Find where the given text appears and provide that cell's center as [X, Y] coordinate. 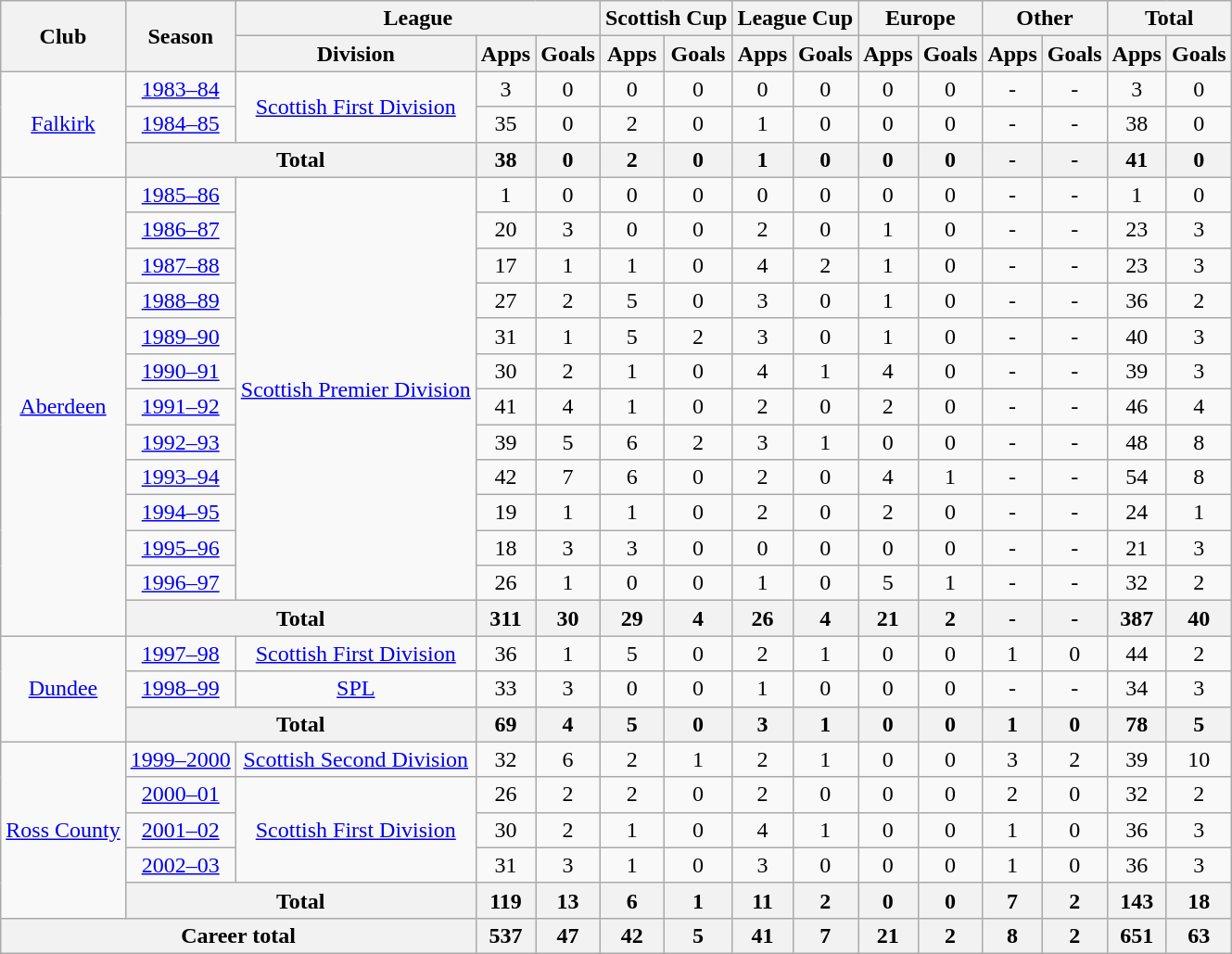
Scottish Premier Division [356, 389]
19 [505, 513]
63 [1199, 935]
35 [505, 124]
1997–98 [180, 654]
27 [505, 300]
1983–84 [180, 89]
League [417, 19]
46 [1137, 406]
Season [180, 36]
1985–86 [180, 195]
44 [1137, 654]
24 [1137, 513]
78 [1137, 724]
13 [568, 900]
29 [631, 618]
11 [762, 900]
34 [1137, 689]
Falkirk [63, 124]
Other [1045, 19]
10 [1199, 759]
Scottish Cup [666, 19]
69 [505, 724]
387 [1137, 618]
Scottish Second Division [356, 759]
Ross County [63, 830]
54 [1137, 477]
537 [505, 935]
1987–88 [180, 265]
47 [568, 935]
2001–02 [180, 830]
1992–93 [180, 442]
1988–89 [180, 300]
1984–85 [180, 124]
1994–95 [180, 513]
119 [505, 900]
1990–91 [180, 371]
143 [1137, 900]
2000–01 [180, 795]
20 [505, 230]
SPL [356, 689]
1995–96 [180, 548]
2002–03 [180, 865]
1991–92 [180, 406]
1993–94 [180, 477]
1986–87 [180, 230]
Career total [239, 935]
48 [1137, 442]
1996–97 [180, 583]
Aberdeen [63, 406]
League Cup [795, 19]
Dundee [63, 689]
1998–99 [180, 689]
651 [1137, 935]
Club [63, 36]
311 [505, 618]
Europe [921, 19]
17 [505, 265]
1989–90 [180, 336]
Division [356, 54]
1999–2000 [180, 759]
33 [505, 689]
